Return (X, Y) of the center of cell containing provided text 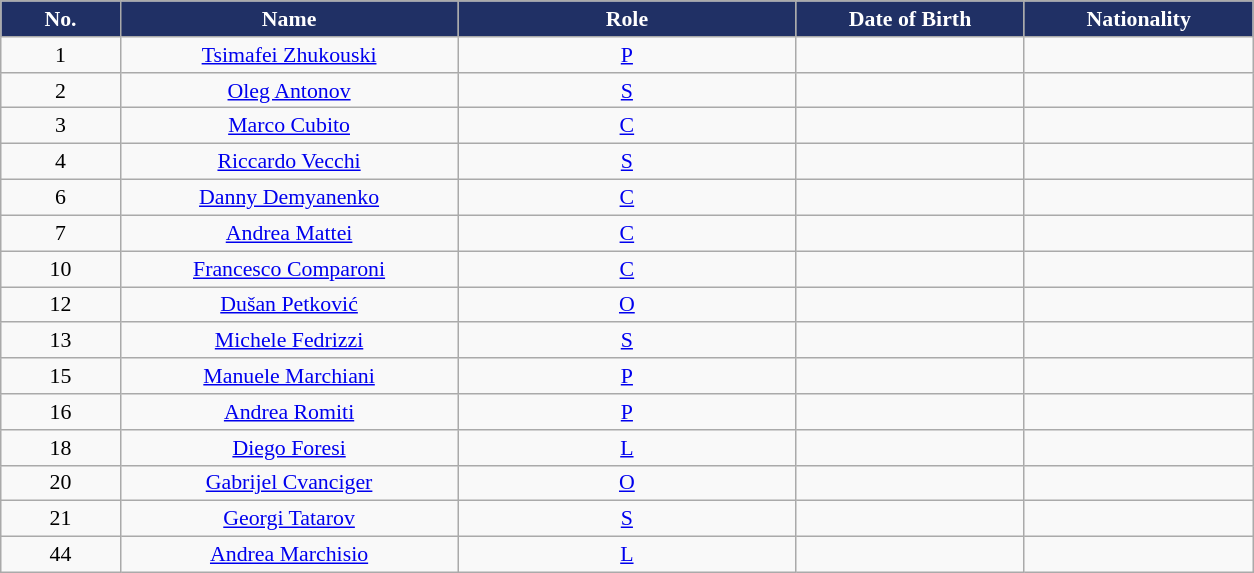
13 (60, 340)
Andrea Marchisio (289, 554)
6 (60, 197)
Dušan Petković (289, 304)
Date of Birth (910, 18)
Andrea Mattei (289, 233)
44 (60, 554)
1 (60, 54)
4 (60, 161)
Michele Fedrizzi (289, 340)
10 (60, 268)
No. (60, 18)
Role (627, 18)
18 (60, 447)
Georgi Tatarov (289, 518)
20 (60, 483)
2 (60, 90)
Tsimafei Zhukouski (289, 54)
15 (60, 375)
Manuele Marchiani (289, 375)
Danny Demyanenko (289, 197)
16 (60, 411)
21 (60, 518)
Marco Cubito (289, 125)
Riccardo Vecchi (289, 161)
Name (289, 18)
7 (60, 233)
3 (60, 125)
12 (60, 304)
Francesco Comparoni (289, 268)
Gabrijel Cvanciger (289, 483)
Oleg Antonov (289, 90)
Nationality (1138, 18)
Diego Foresi (289, 447)
Andrea Romiti (289, 411)
